Return the [x, y] coordinate for the center point of the cell that contains the specified text.  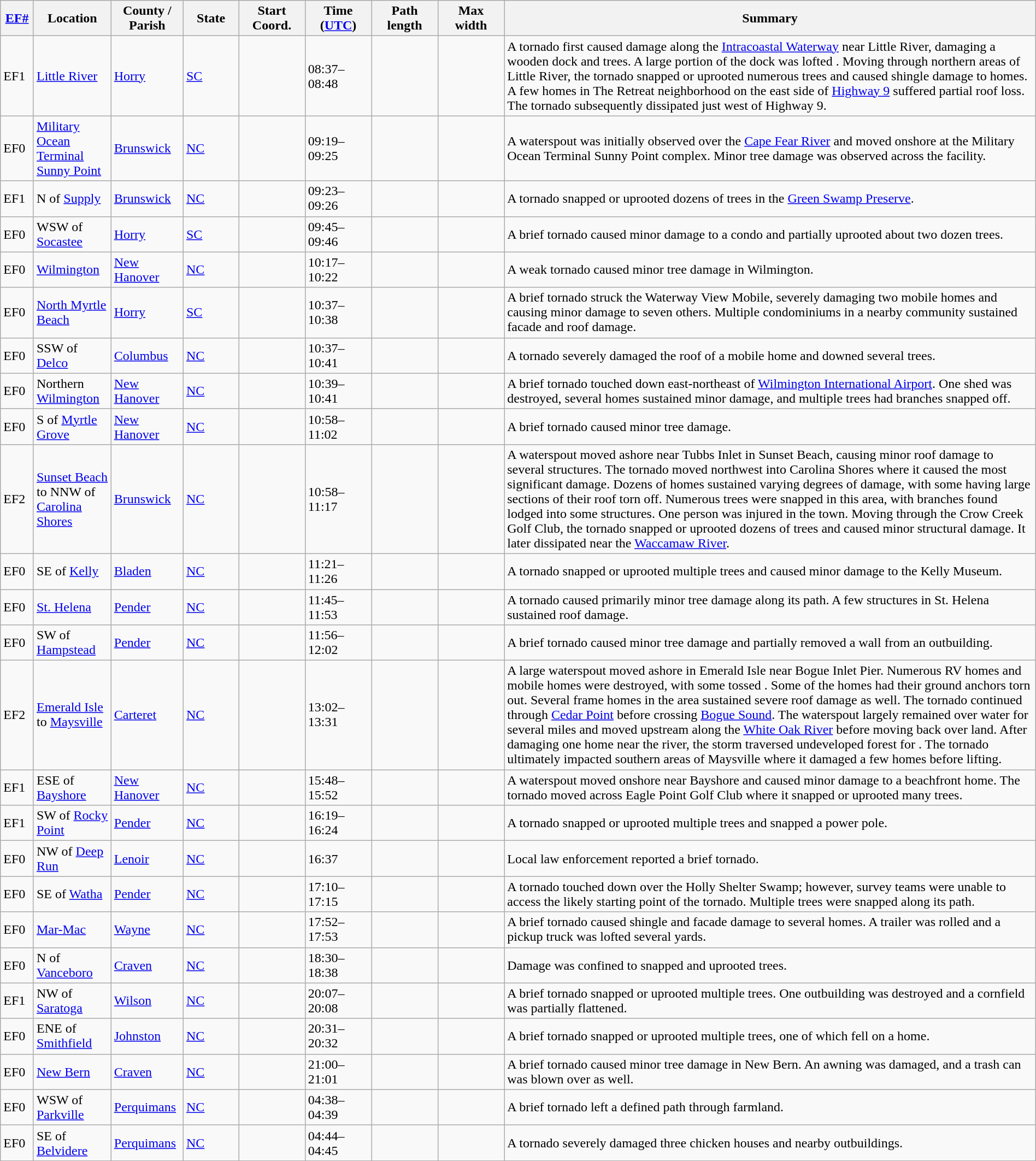
09:45–09:46 [338, 234]
Wilmington [72, 270]
15:48–15:52 [338, 788]
SSW of Delco [72, 355]
SE of Belvidere [72, 1143]
Start Coord. [272, 19]
N of Supply [72, 199]
Emerald Isle to Maysville [72, 715]
11:45–11:53 [338, 606]
Carteret [147, 715]
16:37 [338, 859]
A brief tornado caused minor tree damage and partially removed a wall from an outbuilding. [770, 643]
17:10–17:15 [338, 894]
Johnston [147, 1036]
A tornado snapped or uprooted multiple trees and snapped a power pole. [770, 823]
20:31–20:32 [338, 1036]
A brief tornado caused minor tree damage. [770, 426]
10:37–10:41 [338, 355]
State [211, 19]
A brief tornado caused minor damage to a condo and partially uprooted about two dozen trees. [770, 234]
SW of Rocky Point [72, 823]
ENE of Smithfield [72, 1036]
A brief tornado snapped or uprooted multiple trees. One outbuilding was destroyed and a cornfield was partially flattened. [770, 1001]
20:07–20:08 [338, 1001]
N of Vanceboro [72, 965]
A tornado severely damaged the roof of a mobile home and downed several trees. [770, 355]
Military Ocean Terminal Sunny Point [72, 149]
11:21–11:26 [338, 571]
Sunset Beach to NNW of Carolina Shores [72, 499]
A weak tornado caused minor tree damage in Wilmington. [770, 270]
17:52–17:53 [338, 930]
10:17–10:22 [338, 270]
10:58–11:17 [338, 499]
04:38–04:39 [338, 1107]
Columbus [147, 355]
A tornado caused primarily minor tree damage along its path. A few structures in St. Helena sustained roof damage. [770, 606]
S of Myrtle Grove [72, 426]
SE of Watha [72, 894]
09:19–09:25 [338, 149]
Wayne [147, 930]
Little River [72, 76]
Location [72, 19]
Lenoir [147, 859]
A brief tornado caused minor tree damage in New Bern. An awning was damaged, and a trash can was blown over as well. [770, 1072]
Path length [405, 19]
10:39–10:41 [338, 391]
Damage was confined to snapped and uprooted trees. [770, 965]
10:37–10:38 [338, 313]
SE of Kelly [72, 571]
WSW of Parkville [72, 1107]
Time (UTC) [338, 19]
North Myrtle Beach [72, 313]
Summary [770, 19]
St. Helena [72, 606]
A brief tornado caused shingle and facade damage to several homes. A trailer was rolled and a pickup truck was lofted several yards. [770, 930]
NW of Deep Run [72, 859]
SW of Hampstead [72, 643]
County / Parish [147, 19]
Max width [471, 19]
A tornado snapped or uprooted multiple trees and caused minor damage to the Kelly Museum. [770, 571]
Wilson [147, 1001]
A tornado severely damaged three chicken houses and nearby outbuildings. [770, 1143]
NW of Saratoga [72, 1001]
11:56–12:02 [338, 643]
18:30–18:38 [338, 965]
10:58–11:02 [338, 426]
Bladen [147, 571]
ESE of Bayshore [72, 788]
21:00–21:01 [338, 1072]
09:23–09:26 [338, 199]
Local law enforcement reported a brief tornado. [770, 859]
New Bern [72, 1072]
EF# [17, 19]
A tornado snapped or uprooted dozens of trees in the Green Swamp Preserve. [770, 199]
A brief tornado left a defined path through farmland. [770, 1107]
08:37–08:48 [338, 76]
16:19–16:24 [338, 823]
A brief tornado snapped or uprooted multiple trees, one of which fell on a home. [770, 1036]
13:02–13:31 [338, 715]
04:44–04:45 [338, 1143]
WSW of Socastee [72, 234]
Mar-Mac [72, 930]
Northern Wilmington [72, 391]
